Detect which cell encompasses the target text, then output its [x, y] center coordinate. 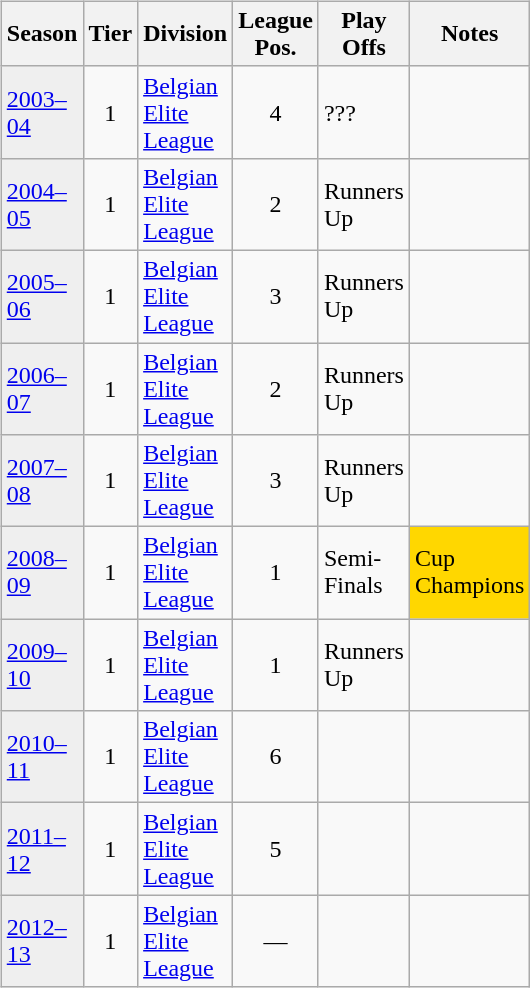
6 [276, 757]
League Pos. [276, 34]
5 [276, 849]
4 [276, 112]
2005–06 [42, 296]
2004–05 [42, 204]
Tier [110, 34]
2009–10 [42, 665]
2011–12 [42, 849]
Season [42, 34]
Division [186, 34]
Play Offs [364, 34]
2012–13 [42, 941]
Cup Champions [469, 573]
— [276, 941]
Notes [469, 34]
2003–04 [42, 112]
2007–08 [42, 481]
2006–07 [42, 388]
2010–11 [42, 757]
??? [364, 112]
2008–09 [42, 573]
Semi-Finals [364, 573]
